Locate the cell with the specified text and output its (X, Y) center coordinate. 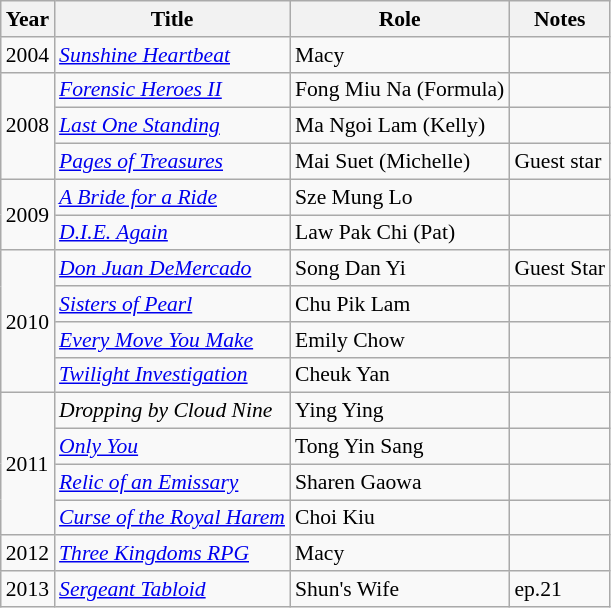
Sisters of Pearl (172, 304)
Tong Yin Sang (400, 447)
Guest Star (560, 269)
D.I.E. Again (172, 233)
Pages of Treasures (172, 162)
Twilight Investigation (172, 375)
Sze Mung Lo (400, 197)
2009 (28, 214)
2012 (28, 554)
Song Dan Yi (400, 269)
Relic of an Emissary (172, 482)
Choi Kiu (400, 518)
Cheuk Yan (400, 375)
Forensic Heroes II (172, 90)
Dropping by Cloud Nine (172, 411)
Chu Pik Lam (400, 304)
Sunshine Heartbeat (172, 55)
Ma Ngoi Lam (Kelly) (400, 126)
Sharen Gaowa (400, 482)
Ying Ying (400, 411)
ep.21 (560, 589)
Last One Standing (172, 126)
Don Juan DeMercado (172, 269)
Guest star (560, 162)
Mai Suet (Michelle) (400, 162)
Sergeant Tabloid (172, 589)
Shun's Wife (400, 589)
2011 (28, 464)
2013 (28, 589)
Curse of the Royal Harem (172, 518)
2004 (28, 55)
A Bride for a Ride (172, 197)
Role (400, 19)
2010 (28, 322)
Year (28, 19)
Title (172, 19)
2008 (28, 126)
Only You (172, 447)
Law Pak Chi (Pat) (400, 233)
Three Kingdoms RPG (172, 554)
Every Move You Make (172, 340)
Emily Chow (400, 340)
Notes (560, 19)
Fong Miu Na (Formula) (400, 90)
